Capture the cell that displays the provided text and extract its (X, Y) central coordinate. 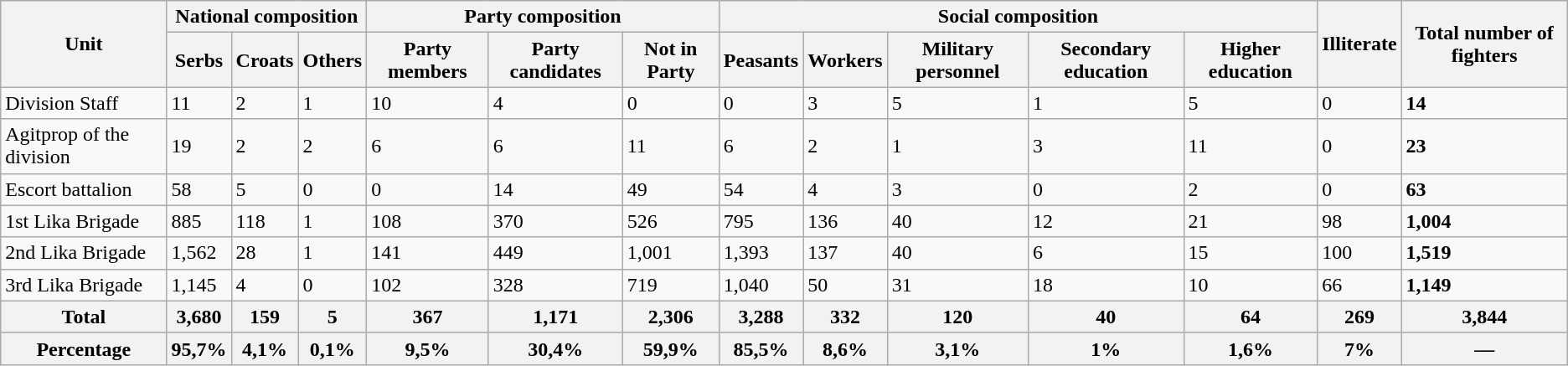
1,149 (1484, 285)
31 (957, 285)
64 (1251, 317)
0,1% (333, 348)
Illiterate (1359, 44)
Croats (265, 60)
795 (761, 221)
85,5% (761, 348)
3rd Lika Brigade (84, 285)
1,145 (199, 285)
98 (1359, 221)
1st Lika Brigade (84, 221)
Not in Party (670, 60)
328 (555, 285)
54 (761, 189)
8,6% (845, 348)
136 (845, 221)
719 (670, 285)
15 (1251, 253)
Agitprop of the division (84, 146)
118 (265, 221)
1,519 (1484, 253)
367 (427, 317)
4,1% (265, 348)
Others (333, 60)
1,562 (199, 253)
National composition (266, 17)
50 (845, 285)
332 (845, 317)
Party members (427, 60)
Higher education (1251, 60)
1,040 (761, 285)
19 (199, 146)
3,1% (957, 348)
28 (265, 253)
1,171 (555, 317)
— (1484, 348)
1,004 (1484, 221)
Serbs (199, 60)
269 (1359, 317)
526 (670, 221)
Total (84, 317)
Division Staff (84, 103)
100 (1359, 253)
1,393 (761, 253)
3,288 (761, 317)
3,844 (1484, 317)
Military personnel (957, 60)
7% (1359, 348)
9,5% (427, 348)
137 (845, 253)
Peasants (761, 60)
18 (1106, 285)
159 (265, 317)
Secondary education (1106, 60)
95,7% (199, 348)
Total number of fighters (1484, 44)
Escort battalion (84, 189)
120 (957, 317)
Percentage (84, 348)
Unit (84, 44)
58 (199, 189)
12 (1106, 221)
Workers (845, 60)
108 (427, 221)
2,306 (670, 317)
370 (555, 221)
Party composition (543, 17)
1% (1106, 348)
2nd Lika Brigade (84, 253)
102 (427, 285)
63 (1484, 189)
49 (670, 189)
59,9% (670, 348)
885 (199, 221)
1,001 (670, 253)
30,4% (555, 348)
21 (1251, 221)
Social composition (1018, 17)
3,680 (199, 317)
1,6% (1251, 348)
Party candidates (555, 60)
66 (1359, 285)
449 (555, 253)
23 (1484, 146)
141 (427, 253)
